Extract the (X, Y) coordinate from the center of the cell holding the provided text.  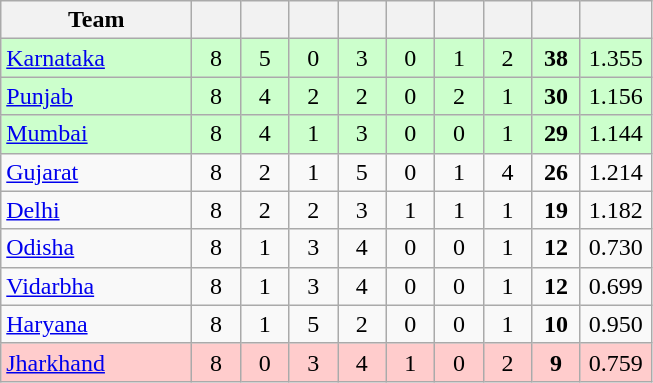
0.699 (616, 286)
0.950 (616, 324)
26 (556, 172)
30 (556, 96)
1.182 (616, 210)
19 (556, 210)
1.214 (616, 172)
Jharkhand (96, 362)
1.144 (616, 134)
38 (556, 58)
1.355 (616, 58)
1.156 (616, 96)
0.759 (616, 362)
10 (556, 324)
Team (96, 20)
Haryana (96, 324)
Odisha (96, 248)
Karnataka (96, 58)
Punjab (96, 96)
0.730 (616, 248)
Gujarat (96, 172)
29 (556, 134)
9 (556, 362)
Delhi (96, 210)
Vidarbha (96, 286)
Mumbai (96, 134)
